Extract the [x, y] coordinate from the center of the cell holding the provided text.  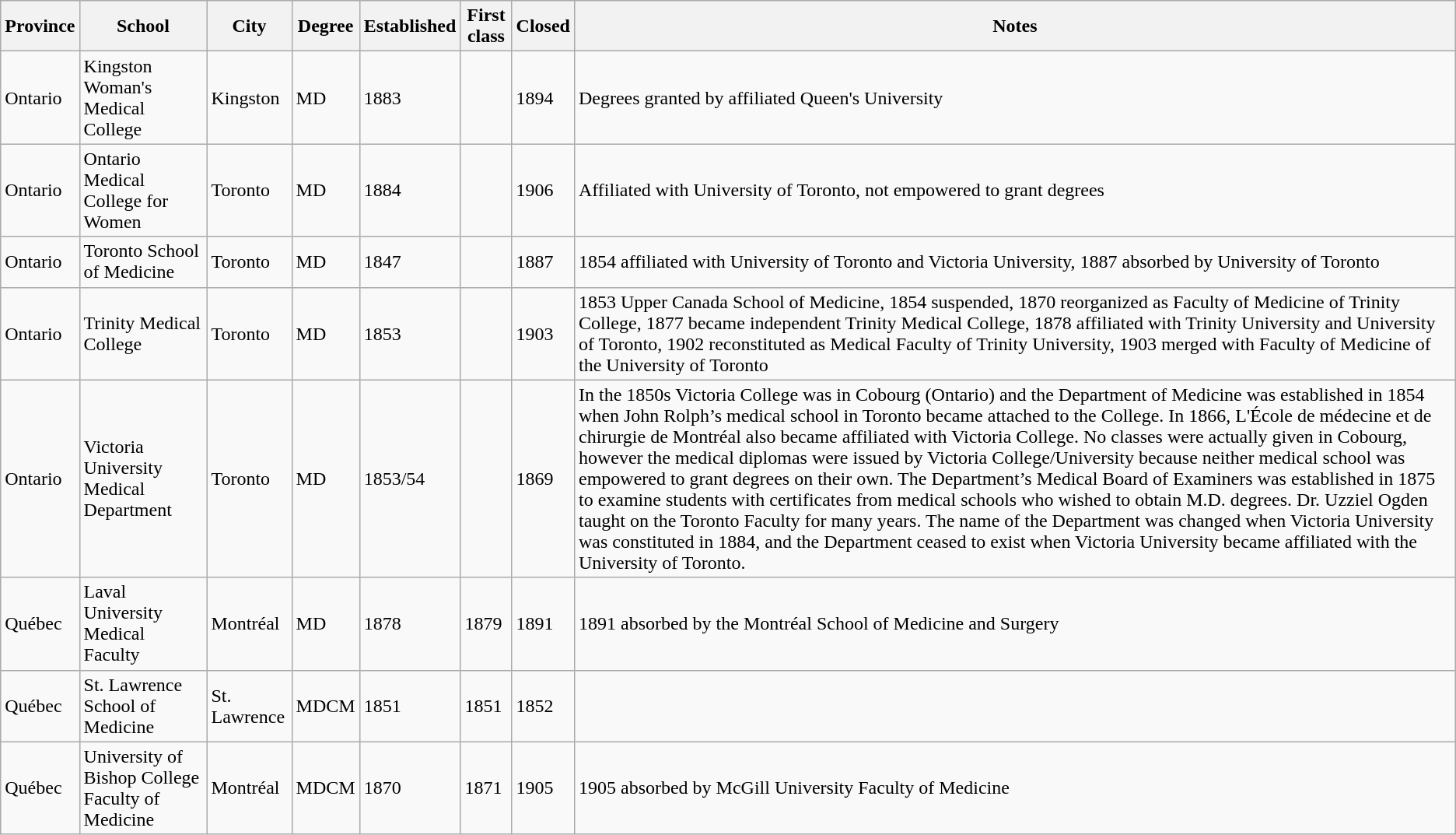
1883 [410, 98]
University of Bishop College Faculty of Medicine [143, 788]
City [249, 26]
1906 [543, 190]
Province [40, 26]
1853 [410, 333]
St. Lawrence School of Medicine [143, 706]
Ontario Medical College for Women [143, 190]
1887 [543, 261]
St. Lawrence [249, 706]
1869 [543, 479]
1891 [543, 624]
1879 [486, 624]
1854 affiliated with University of Toronto and Victoria University, 1887 absorbed by University of Toronto [1014, 261]
1891 absorbed by the Montréal School of Medicine and Surgery [1014, 624]
Kingston [249, 98]
1884 [410, 190]
1905 [543, 788]
Affiliated with University of Toronto, not empowered to grant degrees [1014, 190]
Degree [325, 26]
Toronto School of Medicine [143, 261]
First class [486, 26]
School [143, 26]
1852 [543, 706]
1905 absorbed by McGill University Faculty of Medicine [1014, 788]
1853/54 [410, 479]
1894 [543, 98]
1903 [543, 333]
Laval University Medical Faculty [143, 624]
1870 [410, 788]
Established [410, 26]
Notes [1014, 26]
1847 [410, 261]
Closed [543, 26]
1871 [486, 788]
Trinity Medical College [143, 333]
1878 [410, 624]
Victoria University Medical Department [143, 479]
Kingston Woman's Medical College [143, 98]
Degrees granted by affiliated Queen's University [1014, 98]
